Return [X, Y] of the center of cell containing provided text 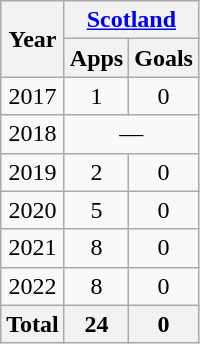
24 [96, 324]
Apps [96, 58]
2017 [33, 96]
2 [96, 172]
— [131, 134]
Total [33, 324]
2018 [33, 134]
1 [96, 96]
2021 [33, 248]
Scotland [131, 20]
Goals [164, 58]
5 [96, 210]
2019 [33, 172]
Year [33, 39]
2020 [33, 210]
2022 [33, 286]
